Determine the [X, Y] coordinate at the center of the cell enclosing the given text.  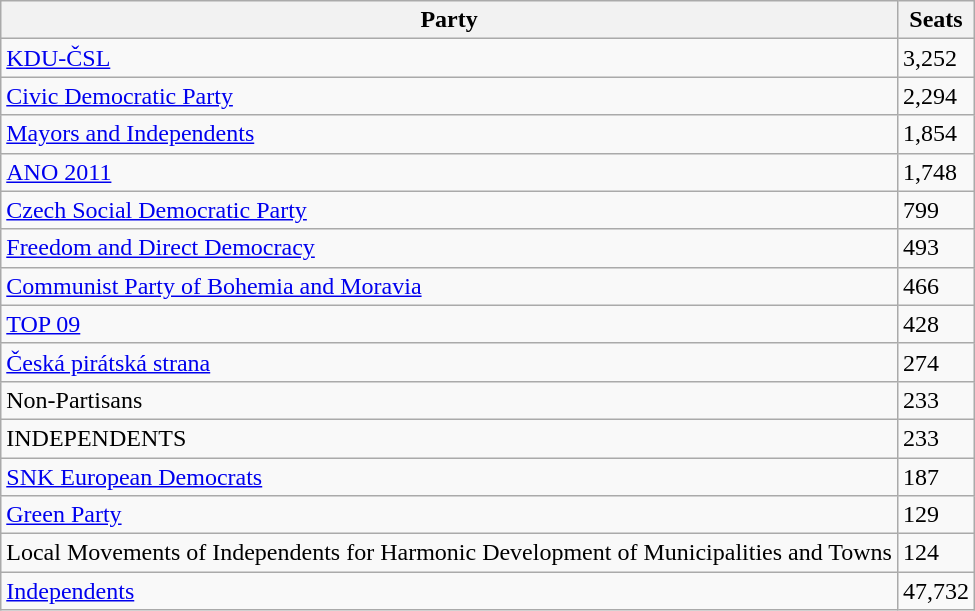
129 [936, 515]
ANO 2011 [450, 172]
2,294 [936, 96]
Česká pirátská strana [450, 362]
Czech Social Democratic Party [450, 210]
KDU-ČSL [450, 58]
Party [450, 20]
3,252 [936, 58]
47,732 [936, 591]
Seats [936, 20]
466 [936, 286]
Communist Party of Bohemia and Moravia [450, 286]
124 [936, 553]
1,748 [936, 172]
SNK European Democrats [450, 477]
274 [936, 362]
Local Movements of Independents for Harmonic Development of Municipalities and Towns [450, 553]
Freedom and Direct Democracy [450, 248]
799 [936, 210]
Mayors and Independents [450, 134]
Green Party [450, 515]
Non-Partisans [450, 400]
Independents [450, 591]
187 [936, 477]
Civic Democratic Party [450, 96]
493 [936, 248]
INDEPENDENTS [450, 438]
1,854 [936, 134]
TOP 09 [450, 324]
428 [936, 324]
